Extract the [x, y] coordinate from the center of the cell holding the provided text.  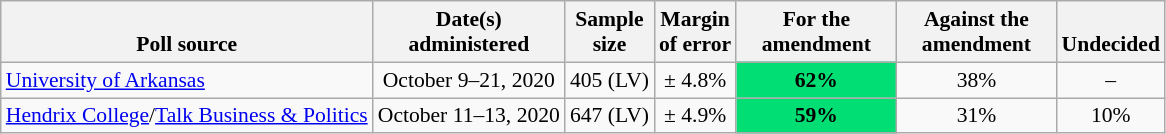
University of Arkansas [187, 80]
Marginof error [695, 32]
59% [816, 116]
Samplesize [610, 32]
± 4.8% [695, 80]
31% [976, 116]
405 (LV) [610, 80]
Undecided [1110, 32]
38% [976, 80]
62% [816, 80]
± 4.9% [695, 116]
Poll source [187, 32]
Against the amendment [976, 32]
– [1110, 80]
October 9–21, 2020 [469, 80]
October 11–13, 2020 [469, 116]
For the amendment [816, 32]
Hendrix College/Talk Business & Politics [187, 116]
10% [1110, 116]
647 (LV) [610, 116]
Date(s)administered [469, 32]
